From the cell containing the given text, extract its center point as (x, y) coordinate. 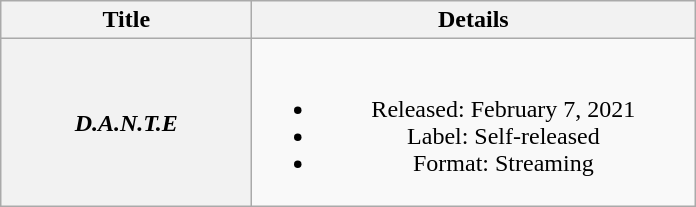
D.A.N.T.E (126, 122)
Released: February 7, 2021Label: Self-releasedFormat: Streaming (474, 122)
Details (474, 20)
Title (126, 20)
